Return [X, Y] of the center of cell containing provided text 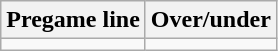
Pregame line [74, 20]
Over/under [210, 20]
